Pinpoint the cell where the given text exists, returning its (X, Y) midpoint coordinate. 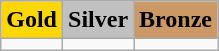
Silver (98, 20)
Bronze (176, 20)
Gold (32, 20)
